Provide the (x, y) coordinate of the cell's center where the given text is located.  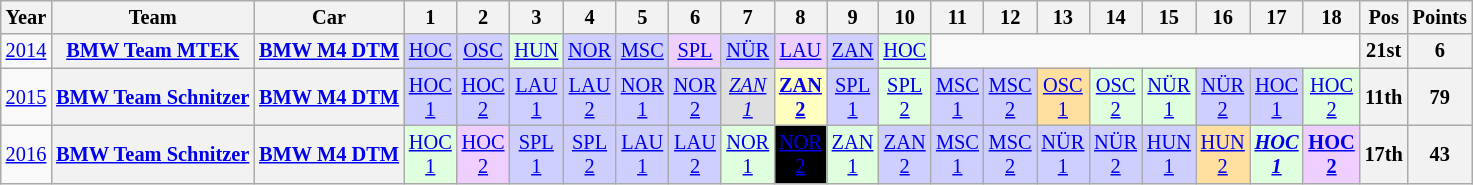
21st (1384, 51)
BMW Team MTEK (152, 51)
17 (1277, 17)
2016 (26, 154)
14 (1116, 17)
11th (1384, 97)
43 (1440, 154)
10 (904, 17)
17th (1384, 154)
Team (152, 17)
OSC (484, 51)
15 (1169, 17)
OSC2 (1116, 97)
18 (1331, 17)
16 (1223, 17)
Pos (1384, 17)
5 (642, 17)
2015 (26, 97)
Points (1440, 17)
HUN (536, 51)
HUN1 (1169, 154)
NÜR (748, 51)
SPL (696, 51)
79 (1440, 97)
Car (329, 17)
OSC1 (1064, 97)
MSC (642, 51)
11 (958, 17)
13 (1064, 17)
2 (484, 17)
3 (536, 17)
12 (1010, 17)
7 (748, 17)
1 (430, 17)
8 (800, 17)
4 (590, 17)
NOR (590, 51)
2014 (26, 51)
ZAN (853, 51)
9 (853, 17)
Year (26, 17)
LAU (800, 51)
HUN2 (1223, 154)
